For the text-containing cell, return its midpoint in (X, Y) coordinate format. 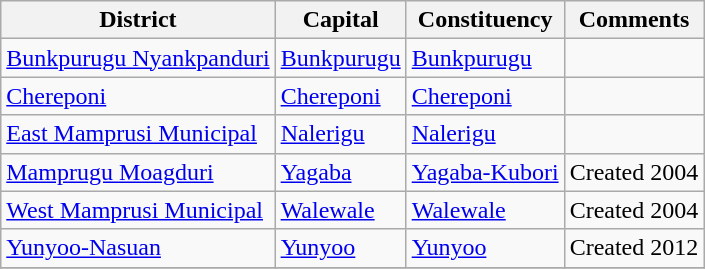
Created 2012 (634, 248)
Capital (340, 20)
District (138, 20)
Yagaba-Kubori (485, 172)
Mamprugu Moagduri (138, 172)
Yunyoo-Nasuan (138, 248)
West Mamprusi Municipal (138, 210)
Constituency (485, 20)
Bunkpurugu Nyankpanduri (138, 58)
Yagaba (340, 172)
East Mamprusi Municipal (138, 134)
Comments (634, 20)
